Locate the cell with the specified text and output its [X, Y] center coordinate. 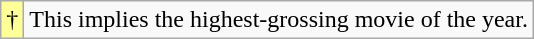
This implies the highest-grossing movie of the year. [279, 20]
† [12, 20]
